Determine the [x, y] coordinate at the center of the cell enclosing the given text.  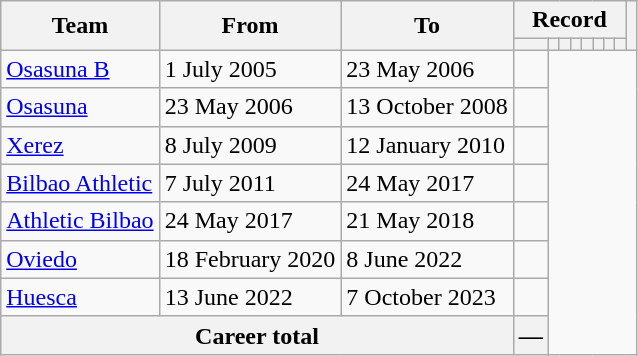
To [427, 26]
18 February 2020 [250, 259]
12 January 2010 [427, 145]
Record [569, 20]
21 May 2018 [427, 221]
Team [80, 26]
Osasuna [80, 107]
Xerez [80, 145]
13 October 2008 [427, 107]
Oviedo [80, 259]
7 July 2011 [250, 183]
8 July 2009 [250, 145]
1 July 2005 [250, 69]
Bilbao Athletic [80, 183]
Athletic Bilbao [80, 221]
13 June 2022 [250, 297]
Huesca [80, 297]
Career total [257, 335]
From [250, 26]
Osasuna B [80, 69]
7 October 2023 [427, 297]
— [530, 335]
8 June 2022 [427, 259]
